Identify which cell holds the provided text, then report its [X, Y] central coordinate. 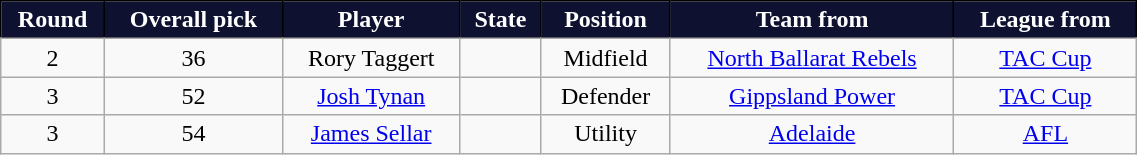
Position [606, 20]
Gippsland Power [812, 96]
State [500, 20]
Josh Tynan [372, 96]
League from [1046, 20]
Round [53, 20]
54 [193, 134]
Overall pick [193, 20]
Team from [812, 20]
Player [372, 20]
Adelaide [812, 134]
James Sellar [372, 134]
Rory Taggert [372, 58]
Midfield [606, 58]
2 [53, 58]
Defender [606, 96]
52 [193, 96]
36 [193, 58]
North Ballarat Rebels [812, 58]
Utility [606, 134]
AFL [1046, 134]
